Identify which cell holds the provided text, then report its [x, y] central coordinate. 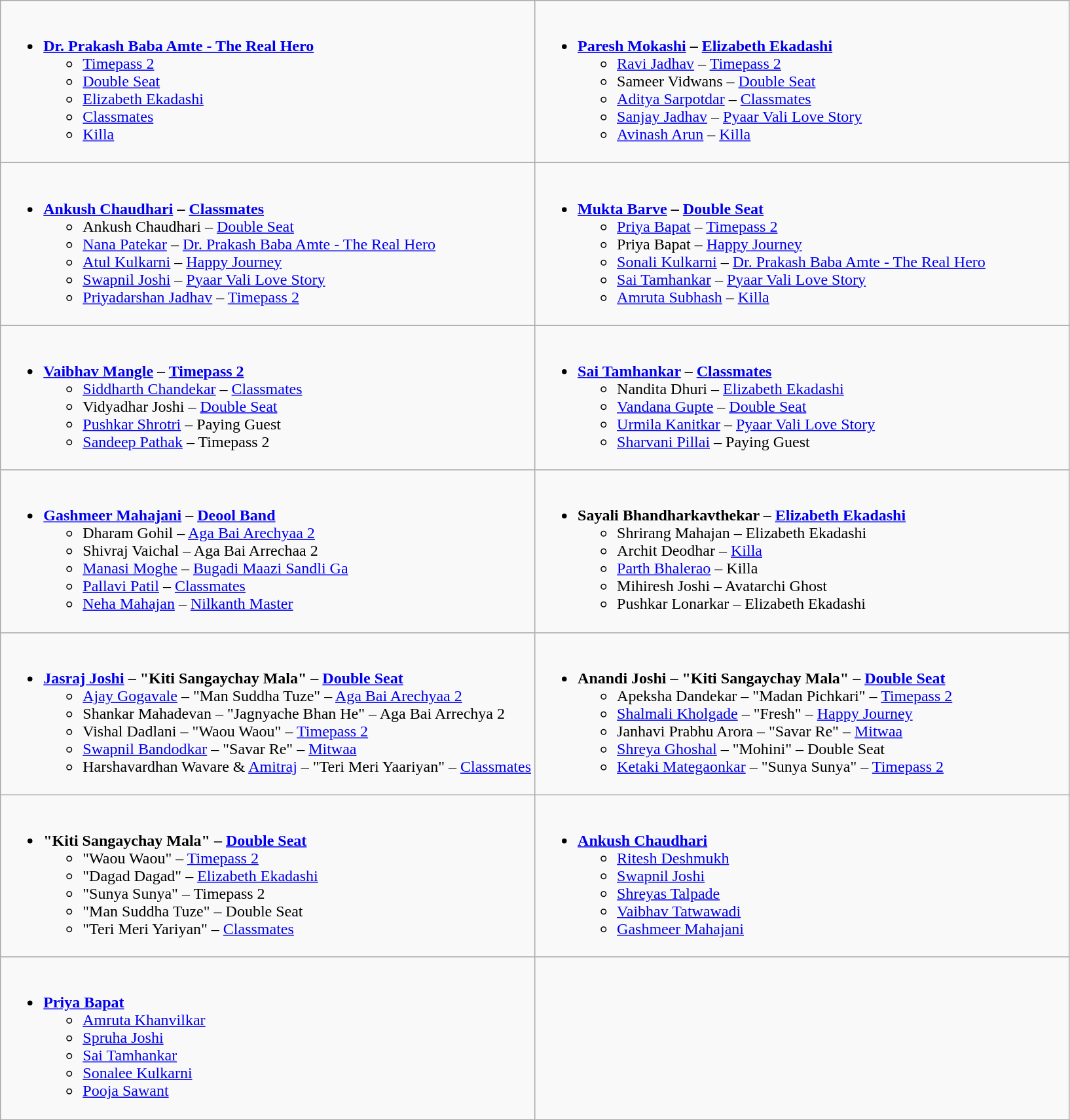
Ankush ChaudhariRitesh DeshmukhSwapnil JoshiShreyas TalpadeVaibhav TatwawadiGashmeer Mahajani [802, 876]
Dr. Prakash Baba Amte - The Real HeroTimepass 2Double SeatElizabeth EkadashiClassmatesKilla [268, 82]
Priya BapatAmruta KhanvilkarSpruha JoshiSai TamhankarSonalee KulkarniPooja Sawant [268, 1038]
Vaibhav Mangle – Timepass 2Siddharth Chandekar – ClassmatesVidyadhar Joshi – Double SeatPushkar Shrotri – Paying GuestSandeep Pathak – Timepass 2 [268, 398]
